Identify which cell holds the provided text, then report its (X, Y) central coordinate. 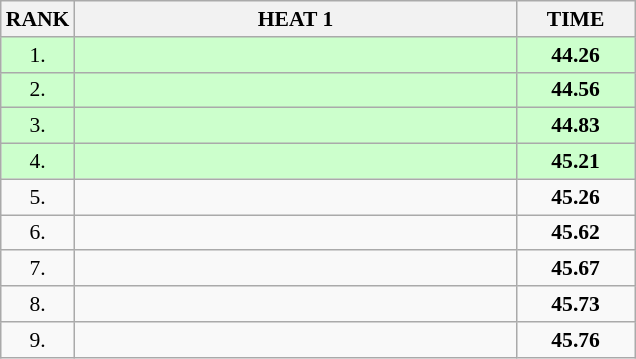
44.26 (576, 55)
8. (38, 304)
45.21 (576, 162)
45.76 (576, 340)
9. (38, 340)
44.83 (576, 126)
TIME (576, 19)
7. (38, 269)
45.73 (576, 304)
45.62 (576, 233)
RANK (38, 19)
2. (38, 90)
44.56 (576, 90)
45.67 (576, 269)
6. (38, 233)
HEAT 1 (295, 19)
5. (38, 197)
45.26 (576, 197)
4. (38, 162)
3. (38, 126)
1. (38, 55)
